Capture the cell that displays the provided text and extract its [X, Y] central coordinate. 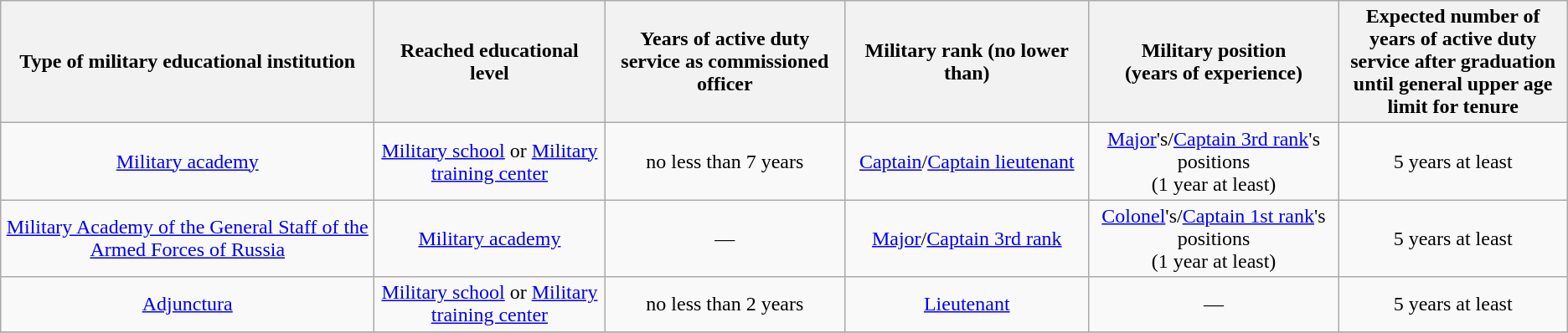
Years of active duty service as commissioned officer [725, 62]
no less than 2 years [725, 305]
Captain/Captain lieutenant [967, 161]
no less than 7 years [725, 161]
Type of military educational institution [188, 62]
Military Academy of the General Staff of the Armed Forces of Russia [188, 238]
Military rank (no lower than) [967, 62]
Major's/Captain 3rd rank's positions(1 year at least) [1214, 161]
Military position(years of experience) [1214, 62]
Lieutenant [967, 305]
Reached educational level [489, 62]
Colonel's/Captain 1st rank's positions(1 year at least) [1214, 238]
Major/Captain 3rd rank [967, 238]
Expected number of years of active duty service after graduation until general upper age limit for tenure [1452, 62]
Adjunctura [188, 305]
